Extract the (X, Y) coordinate from the center of the cell holding the provided text.  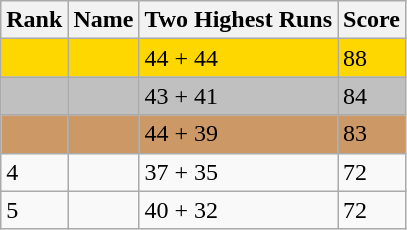
44 + 44 (238, 58)
83 (372, 134)
43 + 41 (238, 96)
88 (372, 58)
Rank (34, 20)
44 + 39 (238, 134)
5 (34, 210)
Two Highest Runs (238, 20)
Score (372, 20)
37 + 35 (238, 172)
84 (372, 96)
4 (34, 172)
40 + 32 (238, 210)
Name (104, 20)
